Output the [x, y] coordinate of the center of the cell containing the given text.  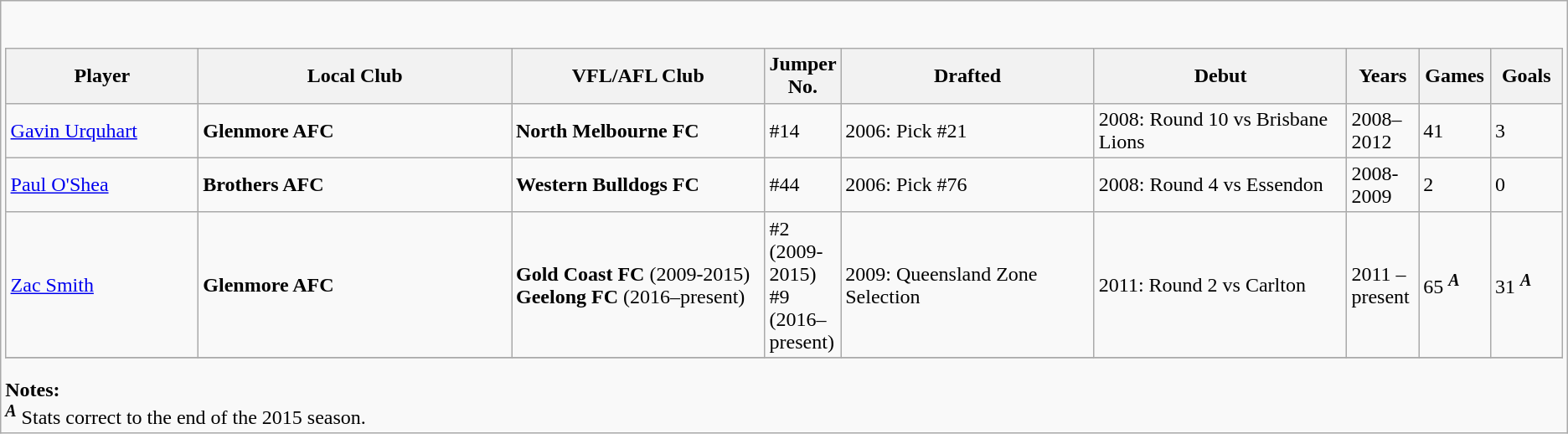
#44 [802, 184]
North Melbourne FC [638, 131]
2008: Round 4 vs Essendon [1220, 184]
2011: Round 2 vs Carlton [1220, 285]
Jumper No. [802, 75]
41 [1455, 131]
Local Club [355, 75]
2006: Pick #76 [968, 184]
0 [1526, 184]
Zac Smith [102, 285]
31 A [1526, 285]
Gold Coast FC (2009-2015)Geelong FC (2016–present) [638, 285]
2006: Pick #21 [968, 131]
#2 (2009-2015)#9 (2016–present) [802, 285]
Games [1455, 75]
Paul O'Shea [102, 184]
2009: Queensland Zone Selection [968, 285]
Debut [1220, 75]
Gavin Urquhart [102, 131]
Goals [1526, 75]
VFL/AFL Club [638, 75]
Years [1383, 75]
2008: Round 10 vs Brisbane Lions [1220, 131]
Western Bulldogs FC [638, 184]
Drafted [968, 75]
#14 [802, 131]
Brothers AFC [355, 184]
3 [1526, 131]
2008–2012 [1383, 131]
2 [1455, 184]
Player [102, 75]
2008-2009 [1383, 184]
2011 – present [1383, 285]
65 A [1455, 285]
